Output the (x, y) coordinate of the center of the cell containing the given text.  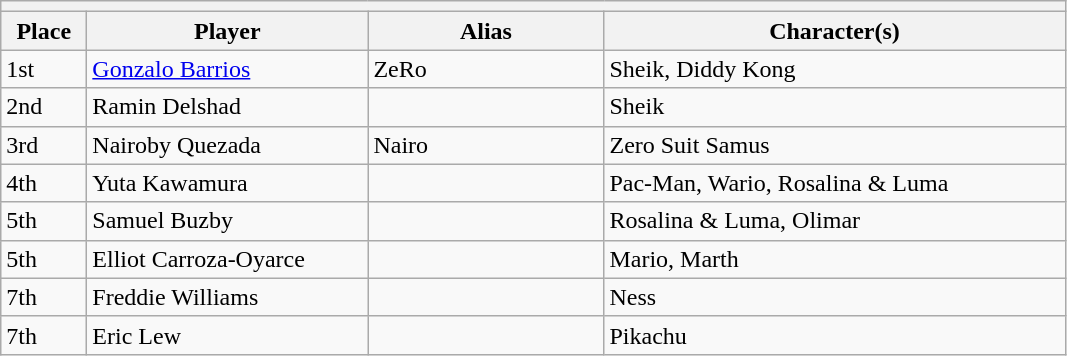
Pikachu (834, 335)
Alias (486, 31)
3rd (44, 145)
Yuta Kawamura (228, 183)
2nd (44, 107)
Sheik (834, 107)
Freddie Williams (228, 297)
4th (44, 183)
Rosalina & Luma, Olimar (834, 221)
Ness (834, 297)
Nairoby Quezada (228, 145)
Place (44, 31)
Eric Lew (228, 335)
Gonzalo Barrios (228, 69)
Ramin Delshad (228, 107)
Samuel Buzby (228, 221)
Elliot Carroza-Oyarce (228, 259)
Nairo (486, 145)
ZeRo (486, 69)
Character(s) (834, 31)
Pac-Man, Wario, Rosalina & Luma (834, 183)
Mario, Marth (834, 259)
Player (228, 31)
Sheik, Diddy Kong (834, 69)
1st (44, 69)
Zero Suit Samus (834, 145)
